For the text-containing cell, return its midpoint in (X, Y) coordinate format. 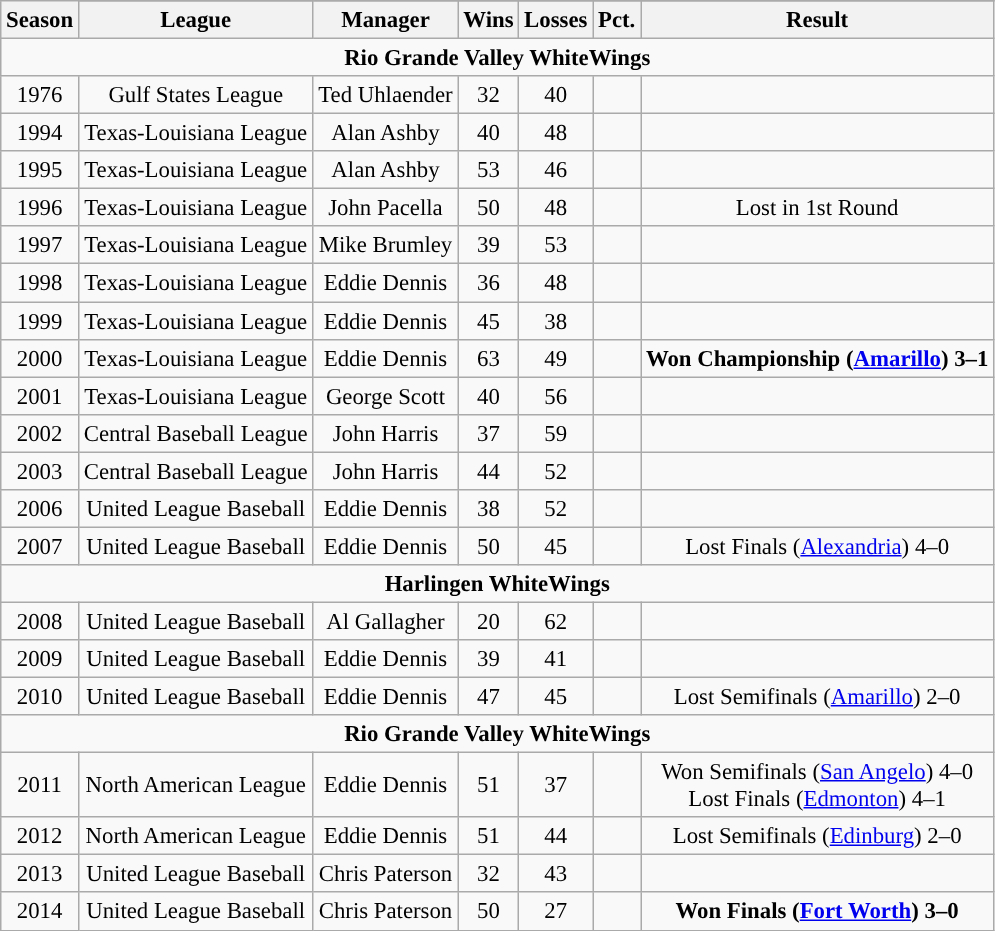
47 (488, 697)
Gulf States League (196, 95)
Lost Finals (Alexandria) 4–0 (818, 546)
George Scott (386, 396)
1997 (40, 245)
2009 (40, 659)
Lost Semifinals (Edinburg) 2–0 (818, 836)
Ted Uhlaender (386, 95)
Al Gallagher (386, 621)
20 (488, 621)
1996 (40, 208)
49 (556, 358)
62 (556, 621)
56 (556, 396)
Won Championship (Amarillo) 3–1 (818, 358)
Won Finals (Fort Worth) 3–0 (818, 912)
John Pacella (386, 208)
43 (556, 874)
63 (488, 358)
Pct. (617, 20)
League (196, 20)
1994 (40, 133)
2014 (40, 912)
Lost in 1st Round (818, 208)
Season (40, 20)
41 (556, 659)
27 (556, 912)
1998 (40, 283)
1999 (40, 321)
Wins (488, 20)
2000 (40, 358)
2012 (40, 836)
2013 (40, 874)
2002 (40, 433)
Result (818, 20)
2007 (40, 546)
Losses (556, 20)
2003 (40, 471)
Won Semifinals (San Angelo) 4–0Lost Finals (Edmonton) 4–1 (818, 786)
46 (556, 170)
36 (488, 283)
59 (556, 433)
Lost Semifinals (Amarillo) 2–0 (818, 697)
2008 (40, 621)
2006 (40, 509)
2011 (40, 786)
Harlingen WhiteWings (498, 584)
Mike Brumley (386, 245)
2001 (40, 396)
2010 (40, 697)
1976 (40, 95)
1995 (40, 170)
Manager (386, 20)
